Identify which cell holds the provided text, then report its [X, Y] central coordinate. 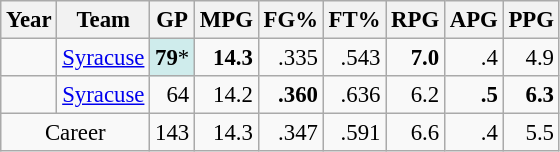
14.2 [226, 95]
.360 [290, 95]
PPG [531, 20]
Year [29, 20]
.5 [474, 95]
4.9 [531, 58]
7.0 [416, 58]
5.5 [531, 133]
Team [104, 20]
.543 [354, 58]
.335 [290, 58]
79* [172, 58]
RPG [416, 20]
FT% [354, 20]
.591 [354, 133]
APG [474, 20]
6.2 [416, 95]
MPG [226, 20]
GP [172, 20]
6.3 [531, 95]
6.6 [416, 133]
64 [172, 95]
.347 [290, 133]
Career [76, 133]
FG% [290, 20]
143 [172, 133]
.636 [354, 95]
